Capture the cell that displays the provided text and extract its [X, Y] central coordinate. 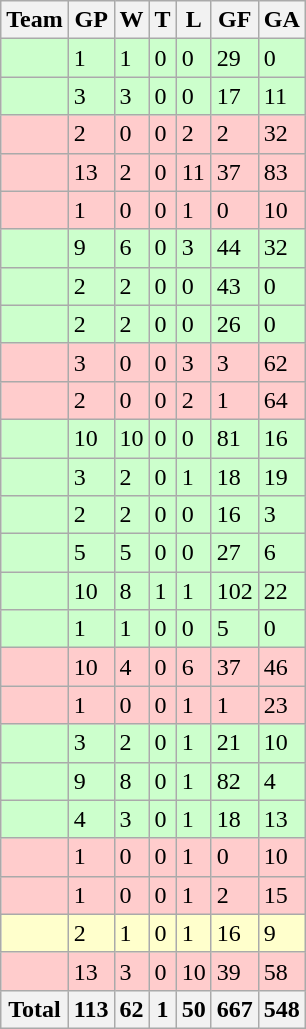
22 [282, 591]
102 [234, 591]
81 [234, 438]
43 [234, 286]
83 [282, 172]
GF [234, 20]
17 [234, 96]
W [132, 20]
Total [35, 1009]
46 [282, 667]
26 [234, 324]
T [162, 20]
GA [282, 20]
113 [91, 1009]
44 [234, 248]
82 [234, 781]
39 [234, 971]
L [194, 20]
Team [35, 20]
19 [282, 477]
50 [194, 1009]
667 [234, 1009]
58 [282, 971]
GP [91, 20]
21 [234, 743]
29 [234, 58]
548 [282, 1009]
27 [234, 553]
23 [282, 705]
15 [282, 895]
64 [282, 400]
